Provide the [X, Y] coordinate of the cell's center where the given text is located.  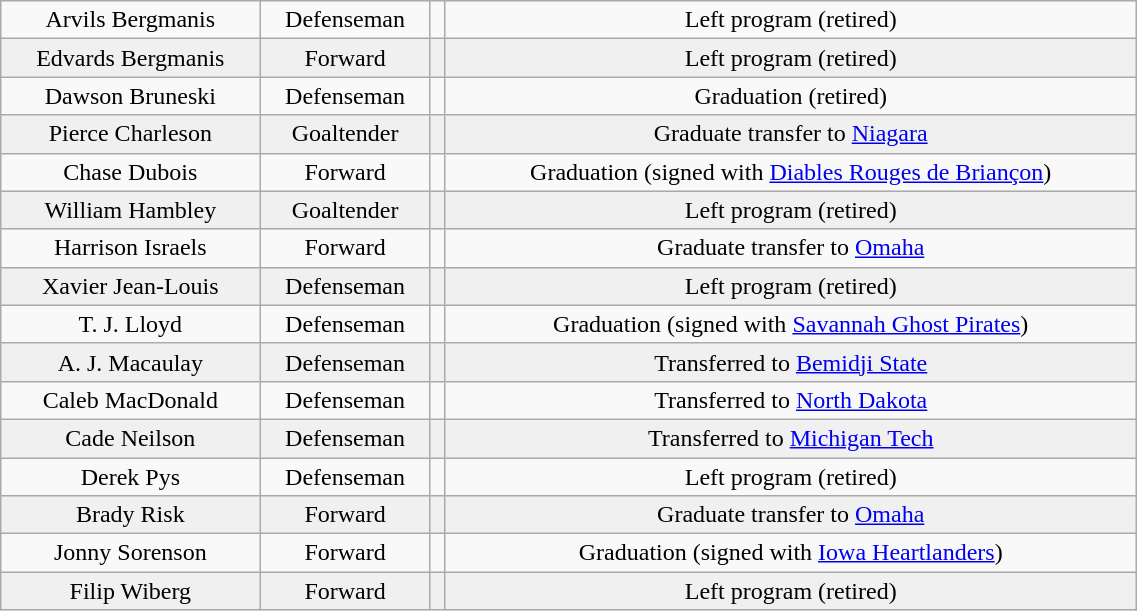
Brady Risk [130, 515]
Chase Dubois [130, 172]
Graduation (signed with Savannah Ghost Pirates) [791, 324]
T. J. Lloyd [130, 324]
Dawson Bruneski [130, 96]
Graduation (signed with Iowa Heartlanders) [791, 553]
Transferred to Bemidji State [791, 362]
Xavier Jean-Louis [130, 286]
Pierce Charleson [130, 134]
Graduation (retired) [791, 96]
Transferred to Michigan Tech [791, 438]
Transferred to North Dakota [791, 400]
William Hambley [130, 210]
Filip Wiberg [130, 591]
Cade Neilson [130, 438]
Arvils Bergmanis [130, 20]
Edvards Bergmanis [130, 58]
Harrison Israels [130, 248]
A. J. Macaulay [130, 362]
Jonny Sorenson [130, 553]
Caleb MacDonald [130, 400]
Derek Pys [130, 477]
Graduation (signed with Diables Rouges de Briançon) [791, 172]
Graduate transfer to Niagara [791, 134]
